Search for the cell housing the specified text and yield its (X, Y) center coordinate. 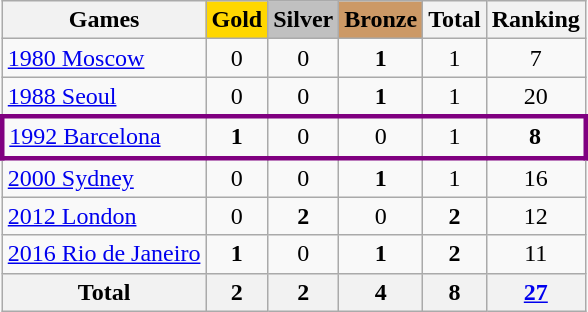
1992 Barcelona (104, 136)
12 (536, 216)
1980 Moscow (104, 58)
2016 Rio de Janeiro (104, 254)
20 (536, 97)
4 (381, 292)
Silver (304, 20)
27 (536, 292)
11 (536, 254)
Ranking (536, 20)
2012 London (104, 216)
Gold (237, 20)
1988 Seoul (104, 97)
2000 Sydney (104, 178)
Bronze (381, 20)
Games (104, 20)
16 (536, 178)
7 (536, 58)
